Capture the cell that displays the provided text and extract its [X, Y] central coordinate. 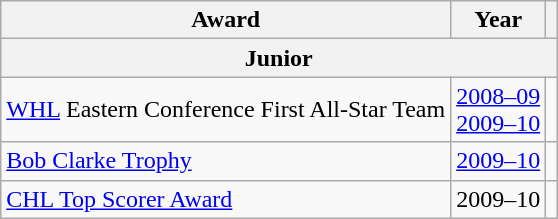
CHL Top Scorer Award [226, 199]
2008–092009–10 [498, 110]
Year [498, 20]
WHL Eastern Conference First All-Star Team [226, 110]
Award [226, 20]
Bob Clarke Trophy [226, 161]
Junior [279, 58]
